Search for the cell housing the specified text and yield its (x, y) center coordinate. 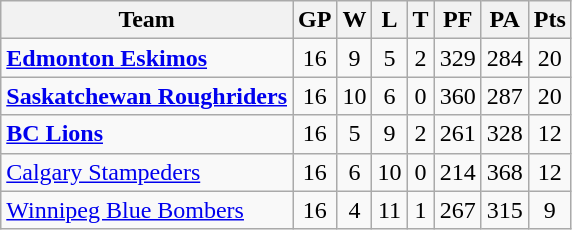
360 (458, 96)
BC Lions (147, 134)
214 (458, 172)
T (420, 20)
Saskatchewan Roughriders (147, 96)
Team (147, 20)
4 (354, 210)
W (354, 20)
PA (504, 20)
287 (504, 96)
11 (390, 210)
267 (458, 210)
328 (504, 134)
368 (504, 172)
315 (504, 210)
Edmonton Eskimos (147, 58)
1 (420, 210)
Calgary Stampeders (147, 172)
261 (458, 134)
GP (315, 20)
Pts (550, 20)
329 (458, 58)
L (390, 20)
PF (458, 20)
Winnipeg Blue Bombers (147, 210)
284 (504, 58)
